From the cell containing the given text, extract its center point as (x, y) coordinate. 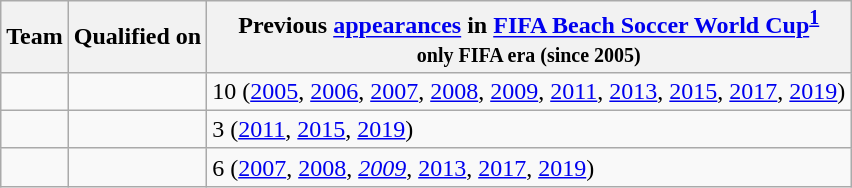
6 (2007, 2008, 2009, 2013, 2017, 2019) (529, 167)
Previous appearances in FIFA Beach Soccer World Cup1only FIFA era (since 2005) (529, 37)
Qualified on (137, 37)
Team (35, 37)
10 (2005, 2006, 2007, 2008, 2009, 2011, 2013, 2015, 2017, 2019) (529, 91)
3 (2011, 2015, 2019) (529, 129)
